Provide the (x, y) coordinate of the cell's center where the given text is located.  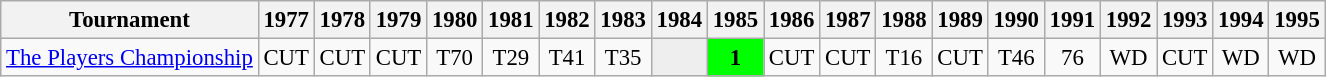
Tournament (130, 20)
1993 (1185, 20)
The Players Championship (130, 58)
1984 (679, 20)
1980 (455, 20)
76 (1072, 58)
1 (735, 58)
T46 (1016, 58)
1983 (623, 20)
T70 (455, 58)
T41 (567, 58)
1987 (848, 20)
1977 (286, 20)
1979 (398, 20)
1990 (1016, 20)
1978 (342, 20)
1994 (1241, 20)
T35 (623, 58)
1989 (960, 20)
1982 (567, 20)
1981 (511, 20)
T16 (904, 58)
1992 (1128, 20)
T29 (511, 58)
1995 (1297, 20)
1986 (792, 20)
1991 (1072, 20)
1988 (904, 20)
1985 (735, 20)
